Scan for the cell matching the given text and deliver its [X, Y] coordinate at center. 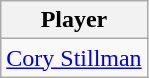
Player [74, 20]
Cory Stillman [74, 58]
